Determine the [X, Y] coordinate at the center of the cell enclosing the given text.  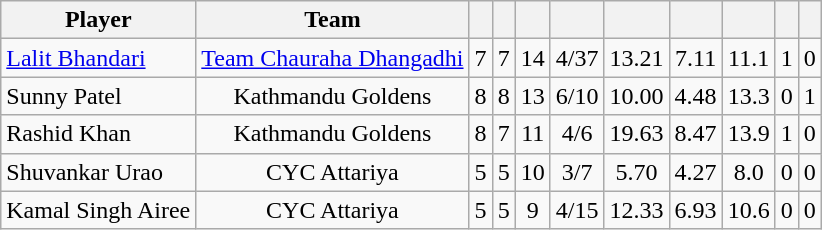
13.9 [748, 134]
Team [332, 20]
Shuvankar Urao [98, 172]
13 [532, 96]
13.3 [748, 96]
6.93 [696, 210]
Kamal Singh Airee [98, 210]
4.27 [696, 172]
Sunny Patel [98, 96]
4/6 [577, 134]
4.48 [696, 96]
10 [532, 172]
11 [532, 134]
8.47 [696, 134]
6/10 [577, 96]
10.00 [636, 96]
4/15 [577, 210]
Player [98, 20]
3/7 [577, 172]
11.1 [748, 58]
4/37 [577, 58]
7.11 [696, 58]
5.70 [636, 172]
9 [532, 210]
19.63 [636, 134]
Lalit Bhandari [98, 58]
10.6 [748, 210]
8.0 [748, 172]
Rashid Khan [98, 134]
12.33 [636, 210]
14 [532, 58]
13.21 [636, 58]
Team Chauraha Dhangadhi [332, 58]
